Pinpoint the cell where the given text exists, returning its (x, y) midpoint coordinate. 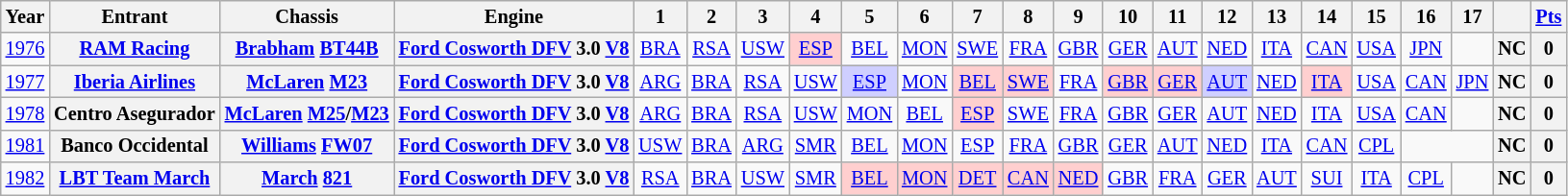
11 (1178, 16)
McLaren M23 (308, 82)
1981 (25, 146)
6 (925, 16)
16 (1427, 16)
12 (1228, 16)
1978 (25, 113)
RAM Racing (135, 49)
10 (1128, 16)
2 (711, 16)
1 (660, 16)
March 821 (308, 179)
Year (25, 16)
McLaren M25/M23 (308, 113)
LBT Team March (135, 179)
1977 (25, 82)
Engine (514, 16)
Banco Occidental (135, 146)
5 (869, 16)
1982 (25, 179)
Brabham BT44B (308, 49)
3 (763, 16)
13 (1277, 16)
Chassis (308, 16)
Williams FW07 (308, 146)
17 (1473, 16)
Centro Asegurador (135, 113)
15 (1376, 16)
7 (977, 16)
4 (815, 16)
Iberia Airlines (135, 82)
Pts (1548, 16)
SUI (1327, 179)
DET (977, 179)
1976 (25, 49)
9 (1079, 16)
14 (1327, 16)
8 (1029, 16)
Entrant (135, 16)
